Capture the cell that displays the provided text and extract its (x, y) central coordinate. 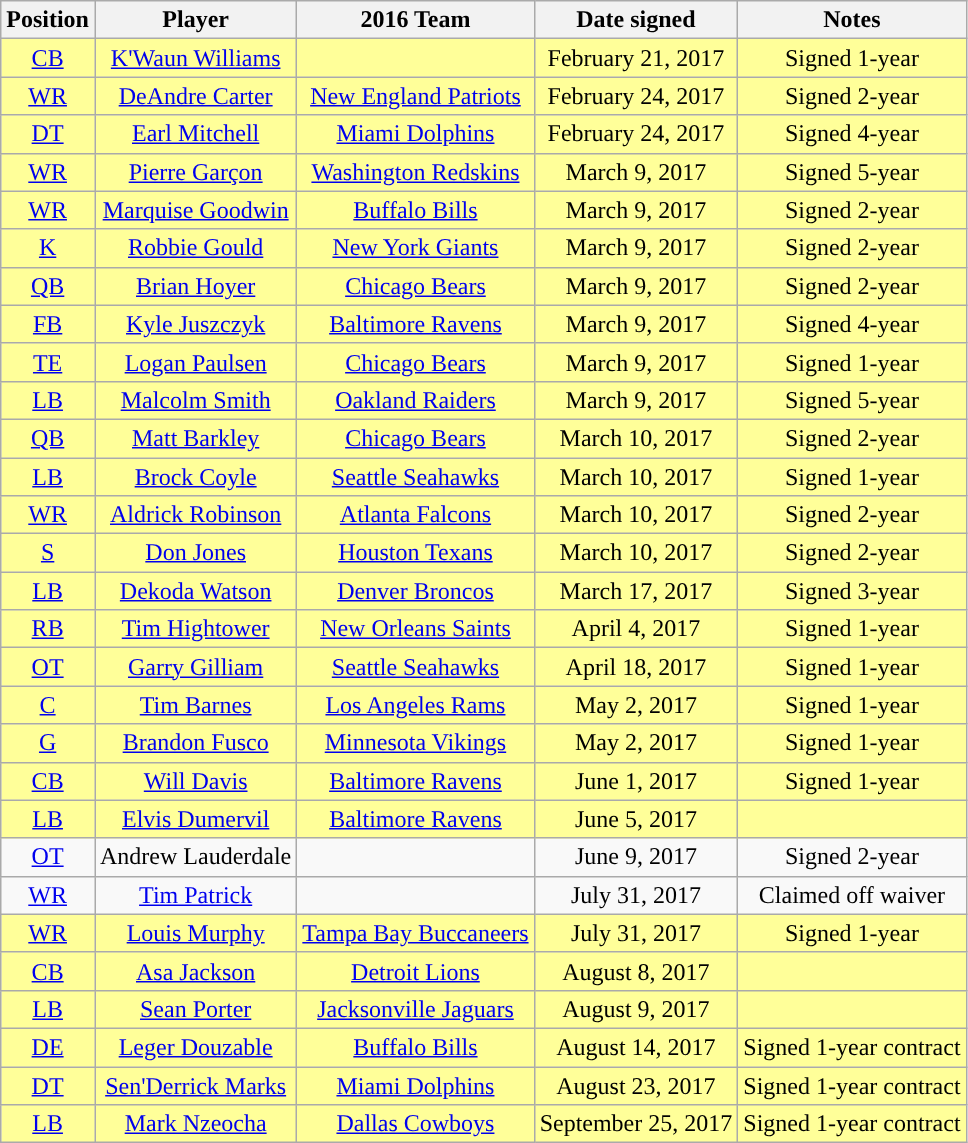
August 9, 2017 (636, 1009)
Jacksonville Jaguars (416, 1009)
June 5, 2017 (636, 819)
Elvis Dumervil (195, 819)
August 23, 2017 (636, 1085)
Detroit Lions (416, 971)
Atlanta Falcons (416, 515)
Will Davis (195, 781)
Andrew Lauderdale (195, 857)
Los Angeles Rams (416, 705)
Matt Barkley (195, 438)
FB (48, 324)
Garry Gilliam (195, 667)
New York Giants (416, 248)
Brandon Fusco (195, 743)
Sean Porter (195, 1009)
Pierre Garçon (195, 172)
K'Waun Williams (195, 58)
September 25, 2017 (636, 1124)
DE (48, 1047)
February 21, 2017 (636, 58)
August 8, 2017 (636, 971)
RB (48, 629)
Brock Coyle (195, 477)
Notes (852, 20)
Don Jones (195, 553)
C (48, 705)
2016 Team (416, 20)
Robbie Gould (195, 248)
Louis Murphy (195, 933)
Oakland Raiders (416, 400)
S (48, 553)
New England Patriots (416, 96)
June 9, 2017 (636, 857)
TE (48, 362)
Minnesota Vikings (416, 743)
G (48, 743)
K (48, 248)
April 4, 2017 (636, 629)
Mark Nzeocha (195, 1124)
Marquise Goodwin (195, 210)
New Orleans Saints (416, 629)
Tim Barnes (195, 705)
Logan Paulsen (195, 362)
August 14, 2017 (636, 1047)
Malcolm Smith (195, 400)
Aldrick Robinson (195, 515)
Asa Jackson (195, 971)
Washington Redskins (416, 172)
Signed 3-year (852, 591)
Brian Hoyer (195, 286)
April 18, 2017 (636, 667)
June 1, 2017 (636, 781)
Dekoda Watson (195, 591)
Tampa Bay Buccaneers (416, 933)
Tim Patrick (195, 895)
Claimed off waiver (852, 895)
Denver Broncos (416, 591)
Kyle Juszczyk (195, 324)
Player (195, 20)
Dallas Cowboys (416, 1124)
Houston Texans (416, 553)
March 17, 2017 (636, 591)
Leger Douzable (195, 1047)
Position (48, 20)
DeAndre Carter (195, 96)
Date signed (636, 20)
Tim Hightower (195, 629)
Earl Mitchell (195, 134)
Sen'Derrick Marks (195, 1085)
